Output the (x, y) coordinate of the center of the cell containing the given text.  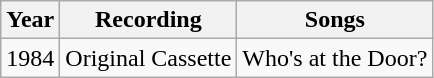
Recording (148, 20)
1984 (30, 58)
Original Cassette (148, 58)
Who's at the Door? (335, 58)
Year (30, 20)
Songs (335, 20)
